Return (X, Y) of the center of cell containing provided text 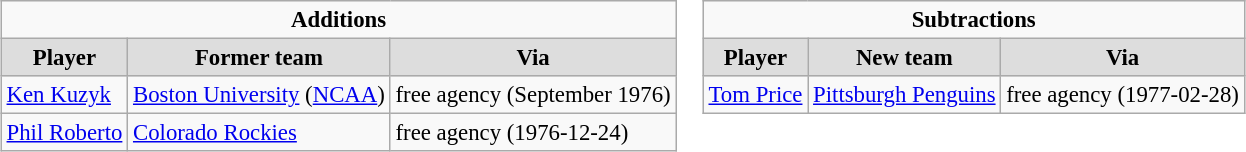
free agency (1977-02-28) (1122, 95)
Former team (259, 58)
Boston University (NCAA) (259, 95)
Subtractions (974, 20)
Ken Kuzyk (64, 95)
free agency (September 1976) (533, 95)
Additions (338, 20)
Pittsburgh Penguins (904, 95)
Colorado Rockies (259, 133)
New team (904, 58)
Tom Price (756, 95)
free agency (1976-12-24) (533, 133)
Phil Roberto (64, 133)
